Find where the given text appears and provide that cell's center as [x, y] coordinate. 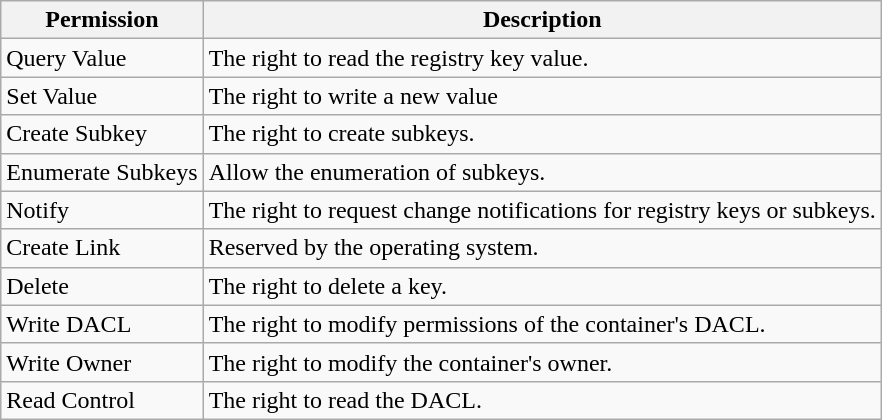
The right to modify permissions of the container's DACL. [542, 324]
The right to request change notifications for registry keys or subkeys. [542, 210]
Set Value [102, 96]
Write DACL [102, 324]
Create Link [102, 248]
The right to delete a key. [542, 286]
Delete [102, 286]
The right to write a new value [542, 96]
Read Control [102, 400]
Create Subkey [102, 134]
The right to modify the container's owner. [542, 362]
Allow the enumeration of subkeys. [542, 172]
Notify [102, 210]
Permission [102, 20]
Write Owner [102, 362]
Description [542, 20]
The right to read the registry key value. [542, 58]
The right to create subkeys. [542, 134]
Enumerate Subkeys [102, 172]
Reserved by the operating system. [542, 248]
Query Value [102, 58]
The right to read the DACL. [542, 400]
